Return the [X, Y] coordinate for the center point of the cell that contains the specified text.  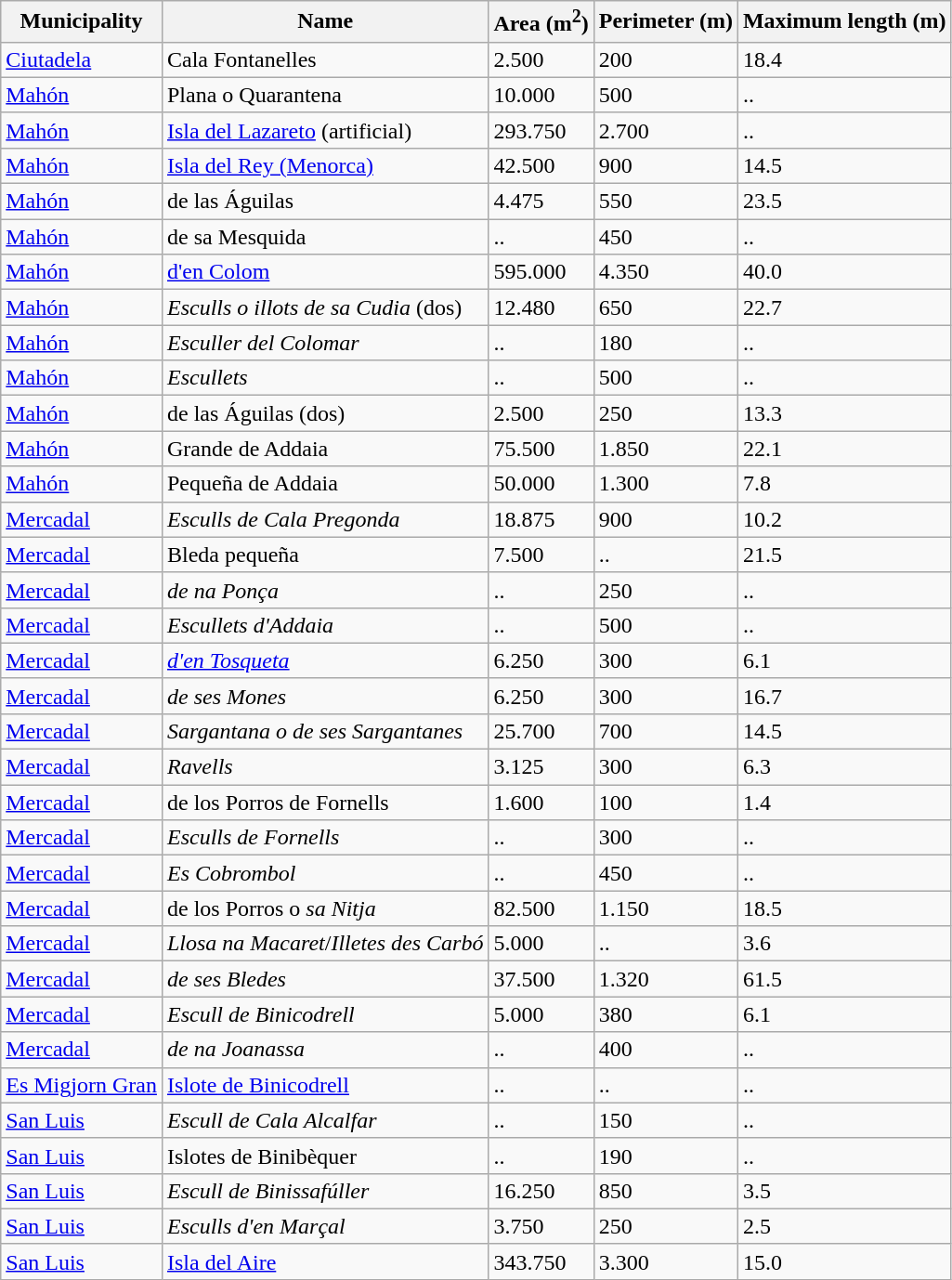
Grande de Addaia [325, 449]
Escullets d'Addaia [325, 625]
1.4 [844, 803]
343.750 [541, 1261]
de las Águilas (dos) [325, 413]
de sa Mesquida [325, 237]
d'en Colom [325, 272]
6.3 [844, 767]
700 [665, 731]
595.000 [541, 272]
de las Águilas [325, 202]
Isla del Rey (Menorca) [325, 165]
Esculls de Cala Pregonda [325, 519]
25.700 [541, 731]
Maximum length (m) [844, 22]
de ses Mones [325, 696]
42.500 [541, 165]
3.5 [844, 1191]
de ses Bledes [325, 979]
13.3 [844, 413]
1.300 [665, 484]
Cala Fontanelles [325, 59]
Escullets [325, 378]
Name [325, 22]
Islotes de Binibèquer [325, 1156]
37.500 [541, 979]
Es Migjorn Gran [82, 1085]
180 [665, 343]
10.2 [844, 519]
1.150 [665, 908]
18.4 [844, 59]
de na Joanassa [325, 1050]
23.5 [844, 202]
Ciutadela [82, 59]
1.320 [665, 979]
Bleda pequeña [325, 555]
4.475 [541, 202]
Esculls d'en Marçal [325, 1226]
Municipality [82, 22]
3.125 [541, 767]
21.5 [844, 555]
2.5 [844, 1226]
Escull de Cala Alcalfar [325, 1120]
Esculler del Colomar [325, 343]
82.500 [541, 908]
100 [665, 803]
22.7 [844, 307]
2.700 [665, 130]
7.8 [844, 484]
50.000 [541, 484]
16.250 [541, 1191]
de na Ponça [325, 590]
850 [665, 1191]
Pequeña de Addaia [325, 484]
1.600 [541, 803]
200 [665, 59]
7.500 [541, 555]
Perimeter (m) [665, 22]
Plana o Quarantena [325, 95]
380 [665, 1014]
18.5 [844, 908]
Isla del Aire [325, 1261]
Llosa na Macaret/Illetes des Carbó [325, 944]
293.750 [541, 130]
190 [665, 1156]
3.300 [665, 1261]
650 [665, 307]
10.000 [541, 95]
4.350 [665, 272]
Es Cobrombol [325, 873]
Isla del Lazareto (artificial) [325, 130]
75.500 [541, 449]
de los Porros de Fornells [325, 803]
16.7 [844, 696]
d'en Tosqueta [325, 660]
Sargantana o de ses Sargantanes [325, 731]
400 [665, 1050]
550 [665, 202]
Esculls de Fornells [325, 838]
Area (m2) [541, 22]
de los Porros o sa Nitja [325, 908]
61.5 [844, 979]
3.6 [844, 944]
Esculls o illots de sa Cudia (dos) [325, 307]
Islote de Binicodrell [325, 1085]
150 [665, 1120]
12.480 [541, 307]
Escull de Binissafúller [325, 1191]
Ravells [325, 767]
22.1 [844, 449]
15.0 [844, 1261]
18.875 [541, 519]
40.0 [844, 272]
Escull de Binicodrell [325, 1014]
1.850 [665, 449]
3.750 [541, 1226]
